For the text-containing cell, return its midpoint in [X, Y] coordinate format. 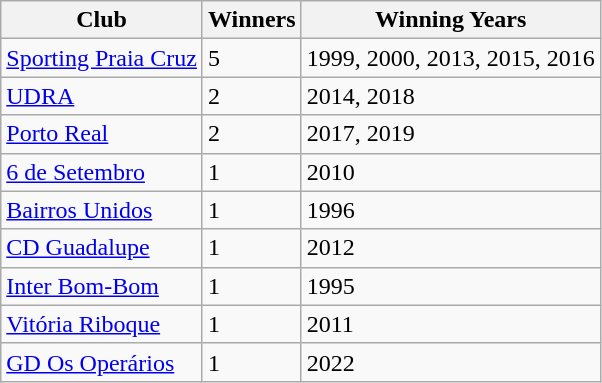
Porto Real [102, 134]
1996 [450, 210]
2017, 2019 [450, 134]
CD Guadalupe [102, 248]
UDRA [102, 96]
6 de Setembro [102, 172]
GD Os Operários [102, 362]
Sporting Praia Cruz [102, 58]
1999, 2000, 2013, 2015, 2016 [450, 58]
Winning Years [450, 20]
5 [252, 58]
Bairros Unidos [102, 210]
Club [102, 20]
Winners [252, 20]
2022 [450, 362]
2010 [450, 172]
Vitória Riboque [102, 324]
2014, 2018 [450, 96]
2011 [450, 324]
Inter Bom-Bom [102, 286]
2012 [450, 248]
1995 [450, 286]
